Return [x, y] of the center of cell containing provided text 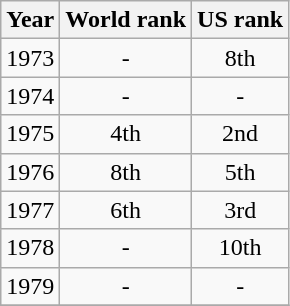
1977 [30, 210]
6th [126, 210]
3rd [240, 210]
4th [126, 134]
1975 [30, 134]
1979 [30, 286]
Year [30, 20]
US rank [240, 20]
1978 [30, 248]
10th [240, 248]
1974 [30, 96]
5th [240, 172]
World rank [126, 20]
1973 [30, 58]
1976 [30, 172]
2nd [240, 134]
